Extract the [X, Y] coordinate from the center of the cell holding the provided text.  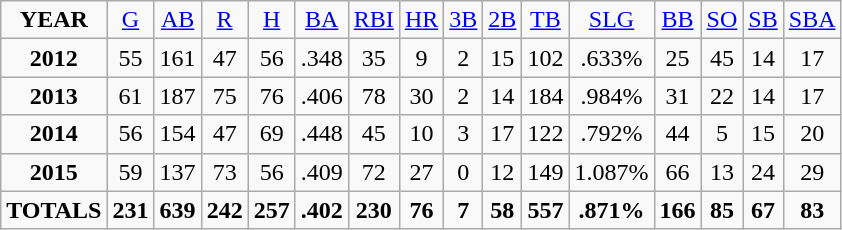
2B [502, 20]
557 [546, 210]
24 [763, 172]
2015 [54, 172]
12 [502, 172]
13 [722, 172]
149 [546, 172]
0 [464, 172]
2012 [54, 58]
161 [178, 58]
22 [722, 96]
R [224, 20]
G [130, 20]
35 [374, 58]
5 [722, 134]
102 [546, 58]
.402 [322, 210]
58 [502, 210]
3B [464, 20]
29 [812, 172]
69 [272, 134]
242 [224, 210]
166 [678, 210]
67 [763, 210]
72 [374, 172]
30 [421, 96]
H [272, 20]
BA [322, 20]
SO [722, 20]
61 [130, 96]
.406 [322, 96]
.448 [322, 134]
.633% [612, 58]
TB [546, 20]
75 [224, 96]
RBI [374, 20]
9 [421, 58]
59 [130, 172]
257 [272, 210]
SB [763, 20]
.792% [612, 134]
.984% [612, 96]
.409 [322, 172]
25 [678, 58]
BB [678, 20]
122 [546, 134]
230 [374, 210]
78 [374, 96]
85 [722, 210]
20 [812, 134]
154 [178, 134]
44 [678, 134]
2013 [54, 96]
HR [421, 20]
31 [678, 96]
2014 [54, 134]
137 [178, 172]
10 [421, 134]
TOTALS [54, 210]
66 [678, 172]
27 [421, 172]
83 [812, 210]
7 [464, 210]
1.087% [612, 172]
SBA [812, 20]
187 [178, 96]
.871% [612, 210]
AB [178, 20]
639 [178, 210]
YEAR [54, 20]
55 [130, 58]
3 [464, 134]
184 [546, 96]
SLG [612, 20]
73 [224, 172]
231 [130, 210]
.348 [322, 58]
